Identify which cell holds the provided text, then report its (x, y) central coordinate. 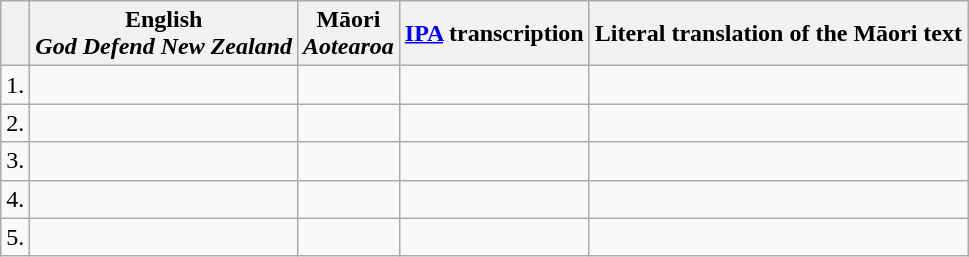
4. (16, 199)
IPA transcription (494, 34)
3. (16, 161)
Māori Aotearoa (349, 34)
5. (16, 237)
1. (16, 85)
Literal translation of the Māori text (778, 34)
English God Defend New Zealand (164, 34)
2. (16, 123)
